Determine the [X, Y] coordinate at the center of the cell enclosing the given text.  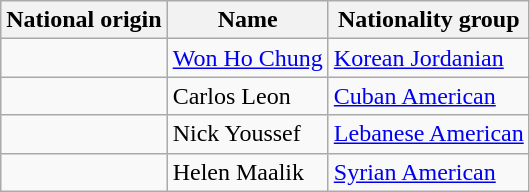
Syrian American [428, 172]
Cuban American [428, 96]
Won Ho Chung [248, 58]
Name [248, 20]
National origin [84, 20]
Nationality group [428, 20]
Korean Jordanian [428, 58]
Carlos Leon [248, 96]
Nick Youssef [248, 134]
Lebanese American [428, 134]
Helen Maalik [248, 172]
